Return the (X, Y) coordinate for the center point of the cell that contains the specified text.  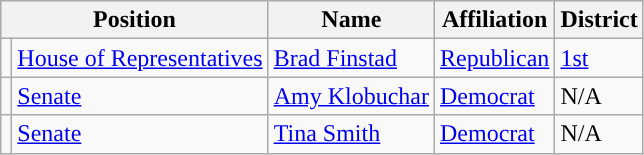
Republican (495, 58)
Tina Smith (351, 134)
Position (134, 20)
Amy Klobuchar (351, 96)
1st (599, 58)
Name (351, 20)
Affiliation (495, 20)
Brad Finstad (351, 58)
District (599, 20)
House of Representatives (140, 58)
